Find where the given text appears and provide that cell's center as (x, y) coordinate. 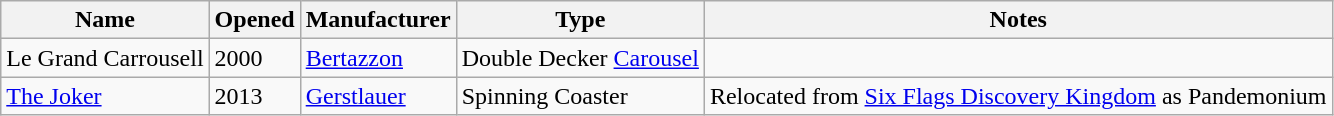
Bertazzon (378, 58)
2000 (254, 58)
Spinning Coaster (580, 96)
Gerstlauer (378, 96)
Manufacturer (378, 20)
Opened (254, 20)
Name (105, 20)
Le Grand Carrousell (105, 58)
Double Decker Carousel (580, 58)
Type (580, 20)
Notes (1018, 20)
Relocated from Six Flags Discovery Kingdom as Pandemonium (1018, 96)
2013 (254, 96)
The Joker (105, 96)
